Scan for the cell matching the given text and deliver its (X, Y) coordinate at center. 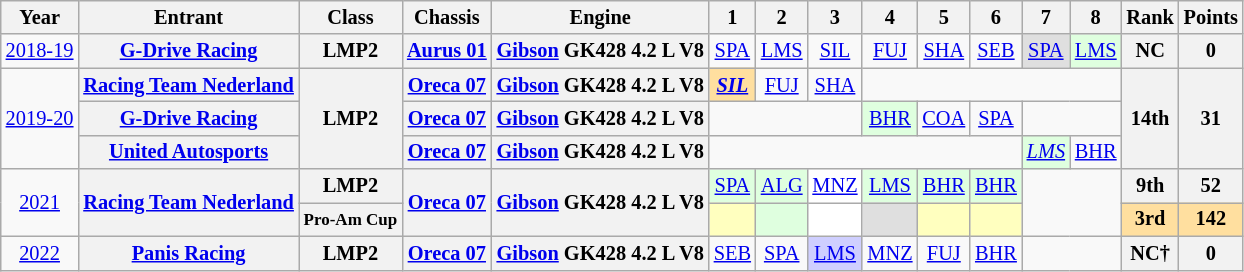
4 (890, 17)
2 (782, 17)
Engine (600, 17)
8 (1096, 17)
6 (996, 17)
Entrant (188, 17)
United Autosports (188, 152)
Panis Racing (188, 253)
1 (732, 17)
14th (1150, 118)
2022 (40, 253)
Chassis (447, 17)
Year (40, 17)
Points (1211, 17)
9th (1150, 186)
ALG (782, 186)
7 (1046, 17)
Pro-Am Cup (350, 219)
2018-19 (40, 51)
Rank (1150, 17)
142 (1211, 219)
Class (350, 17)
NC† (1150, 253)
31 (1211, 118)
2021 (40, 202)
NC (1150, 51)
Aurus 01 (447, 51)
3rd (1150, 219)
5 (944, 17)
52 (1211, 186)
3 (834, 17)
2019-20 (40, 118)
COA (944, 118)
